Identify which cell holds the provided text, then report its (X, Y) central coordinate. 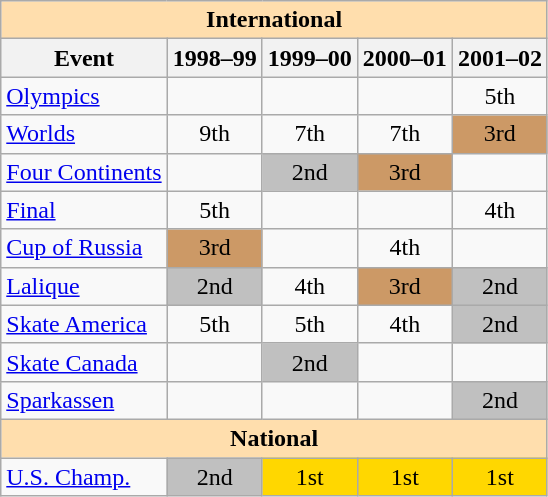
National (274, 438)
Skate Canada (84, 362)
Skate America (84, 324)
1999–00 (310, 58)
2001–02 (500, 58)
Lalique (84, 286)
Sparkassen (84, 400)
Four Continents (84, 172)
Final (84, 210)
Event (84, 58)
Cup of Russia (84, 248)
2000–01 (404, 58)
International (274, 20)
Worlds (84, 134)
Olympics (84, 96)
U.S. Champ. (84, 477)
9th (214, 134)
1998–99 (214, 58)
